Provide the (X, Y) coordinate of the cell's center where the given text is located.  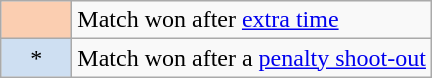
Match won after extra time (252, 20)
Match won after a penalty shoot-out (252, 58)
* (36, 58)
